Provide the [x, y] coordinate of the cell's center where the given text is located.  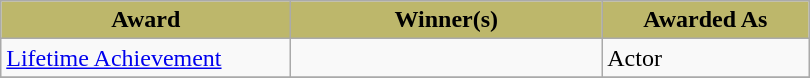
Awarded As [706, 20]
Lifetime Achievement [146, 58]
Winner(s) [446, 20]
Actor [706, 58]
Award [146, 20]
